Find where the given text appears and provide that cell's center as [x, y] coordinate. 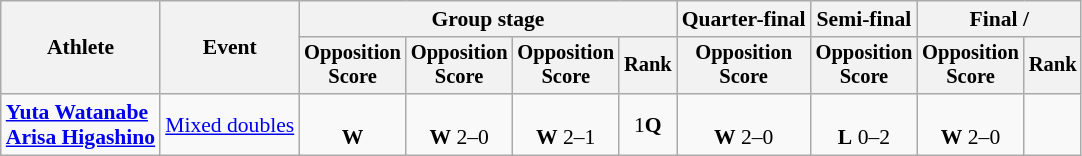
L 0–2 [864, 124]
Event [230, 48]
Final / [999, 19]
W 2–1 [566, 124]
W [352, 124]
Yuta WatanabeArisa Higashino [80, 124]
Quarter-final [744, 19]
Athlete [80, 48]
Semi-final [864, 19]
1Q [648, 124]
Group stage [488, 19]
Mixed doubles [230, 124]
